For the text-containing cell, return its midpoint in (x, y) coordinate format. 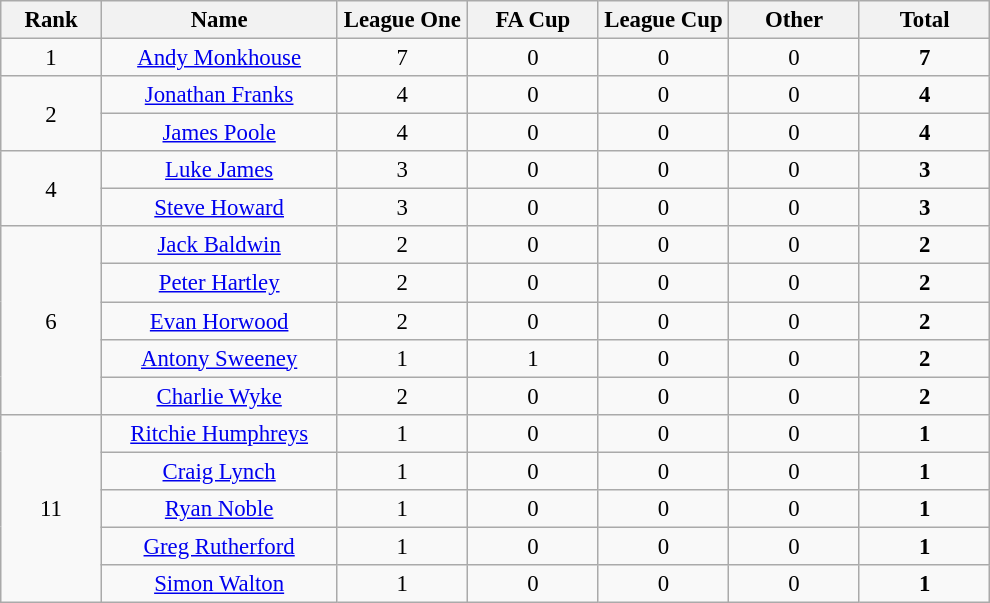
Ryan Noble (219, 509)
Greg Rutherford (219, 546)
Name (219, 20)
Jack Baldwin (219, 245)
Steve Howard (219, 208)
Andy Monkhouse (219, 58)
James Poole (219, 133)
Simon Walton (219, 584)
Rank (52, 20)
League Cup (664, 20)
6 (52, 320)
Total (924, 20)
Jonathan Franks (219, 95)
Charlie Wyke (219, 396)
Ritchie Humphreys (219, 433)
FA Cup (534, 20)
Evan Horwood (219, 321)
Luke James (219, 170)
Craig Lynch (219, 471)
League One (402, 20)
Peter Hartley (219, 283)
Antony Sweeney (219, 358)
Other (794, 20)
11 (52, 508)
